From the cell containing the given text, extract its center point as [X, Y] coordinate. 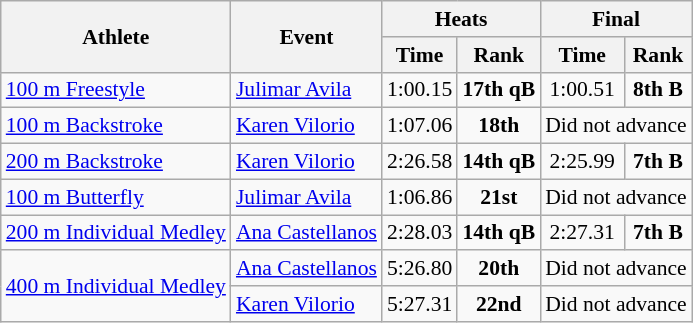
Event [306, 36]
17th qB [498, 90]
1:07.06 [420, 126]
2:28.03 [420, 233]
20th [498, 269]
1:00.51 [582, 90]
2:26.58 [420, 162]
Heats [461, 19]
200 m Backstroke [116, 162]
200 m Individual Medley [116, 233]
Athlete [116, 36]
100 m Freestyle [116, 90]
100 m Butterfly [116, 197]
Final [616, 19]
2:27.31 [582, 233]
5:27.31 [420, 304]
21st [498, 197]
8th B [658, 90]
1:06.86 [420, 197]
18th [498, 126]
2:25.99 [582, 162]
100 m Backstroke [116, 126]
22nd [498, 304]
5:26.80 [420, 269]
1:00.15 [420, 90]
400 m Individual Medley [116, 286]
